Provide the (x, y) coordinate of the cell's center where the given text is located.  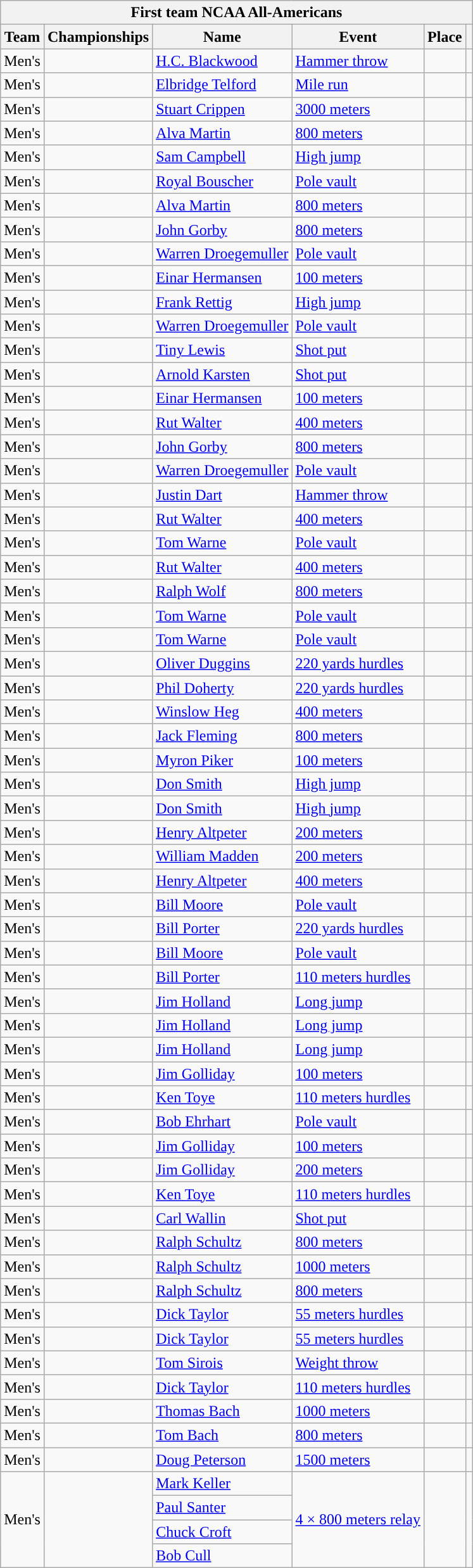
William Madden (222, 857)
Paul Santer (222, 1508)
Royal Bouscher (222, 181)
Justin Dart (222, 495)
Jack Fleming (222, 736)
H.C. Blackwood (222, 61)
Phil Doherty (222, 687)
Mile run (358, 85)
4 × 800 meters relay (358, 1520)
Name (222, 37)
Winslow Heg (222, 712)
Chuck Croft (222, 1532)
First team NCAA All-Americans (237, 13)
Ralph Wolf (222, 591)
3000 meters (358, 109)
Tom Sirois (222, 1363)
Thomas Bach (222, 1411)
Event (358, 37)
Carl Wallin (222, 1218)
Tiny Lewis (222, 350)
Frank Rettig (222, 302)
Championships (98, 37)
Place (445, 37)
Bob Cull (222, 1556)
Doug Peterson (222, 1459)
Mark Keller (222, 1484)
Oliver Duggins (222, 663)
Stuart Crippen (222, 109)
Weight throw (358, 1363)
Myron Piker (222, 760)
Elbridge Telford (222, 85)
Team (23, 37)
Tom Bach (222, 1435)
Bob Ehrhart (222, 1122)
Sam Campbell (222, 157)
Arnold Karsten (222, 374)
1500 meters (358, 1459)
